Provide the [x, y] coordinate of the cell's center where the given text is located.  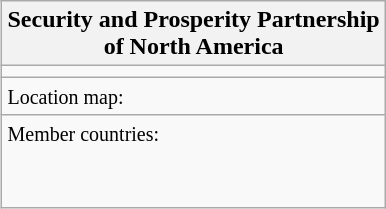
Location map: [194, 96]
Security and Prosperity Partnershipof North America [194, 34]
Member countries: [194, 161]
